Identify which cell holds the provided text, then report its (X, Y) central coordinate. 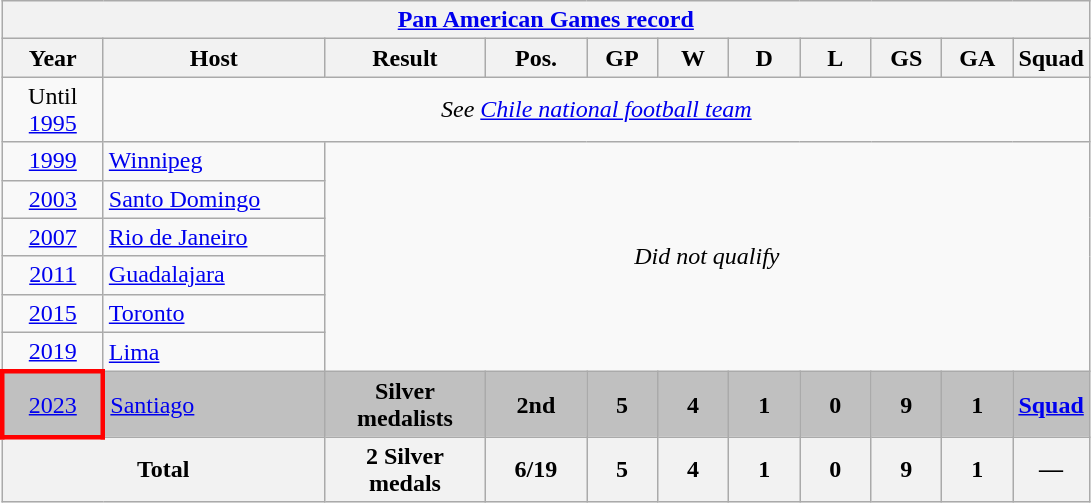
2003 (52, 199)
— (1051, 470)
6/19 (536, 470)
D (764, 58)
L (836, 58)
1999 (52, 161)
2 Silver medals (404, 470)
Lima (214, 352)
2019 (52, 352)
2011 (52, 275)
Until 1995 (52, 110)
Toronto (214, 313)
Santo Domingo (214, 199)
2nd (536, 404)
Result (404, 58)
Guadalajara (214, 275)
GA (978, 58)
Pan American Games record (546, 20)
Did not qualify (706, 257)
Rio de Janeiro (214, 237)
W (694, 58)
Total (163, 470)
Silver medalists (404, 404)
2023 (52, 404)
GP (622, 58)
2015 (52, 313)
GS (906, 58)
See Chile national football team (596, 110)
Year (52, 58)
Pos. (536, 58)
Winnipeg (214, 161)
Santiago (214, 404)
Host (214, 58)
2007 (52, 237)
